Scan for the cell matching the given text and deliver its (x, y) coordinate at center. 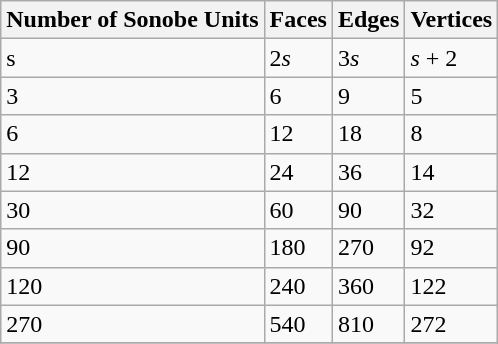
240 (298, 286)
810 (368, 324)
122 (452, 286)
92 (452, 248)
2s (298, 58)
Vertices (452, 20)
s + 2 (452, 58)
540 (298, 324)
18 (368, 134)
36 (368, 172)
5 (452, 96)
24 (298, 172)
Faces (298, 20)
3s (368, 58)
14 (452, 172)
3 (132, 96)
32 (452, 210)
30 (132, 210)
Edges (368, 20)
272 (452, 324)
180 (298, 248)
360 (368, 286)
Number of Sonobe Units (132, 20)
60 (298, 210)
8 (452, 134)
s (132, 58)
9 (368, 96)
120 (132, 286)
